Locate the cell with the specified text and output its [X, Y] center coordinate. 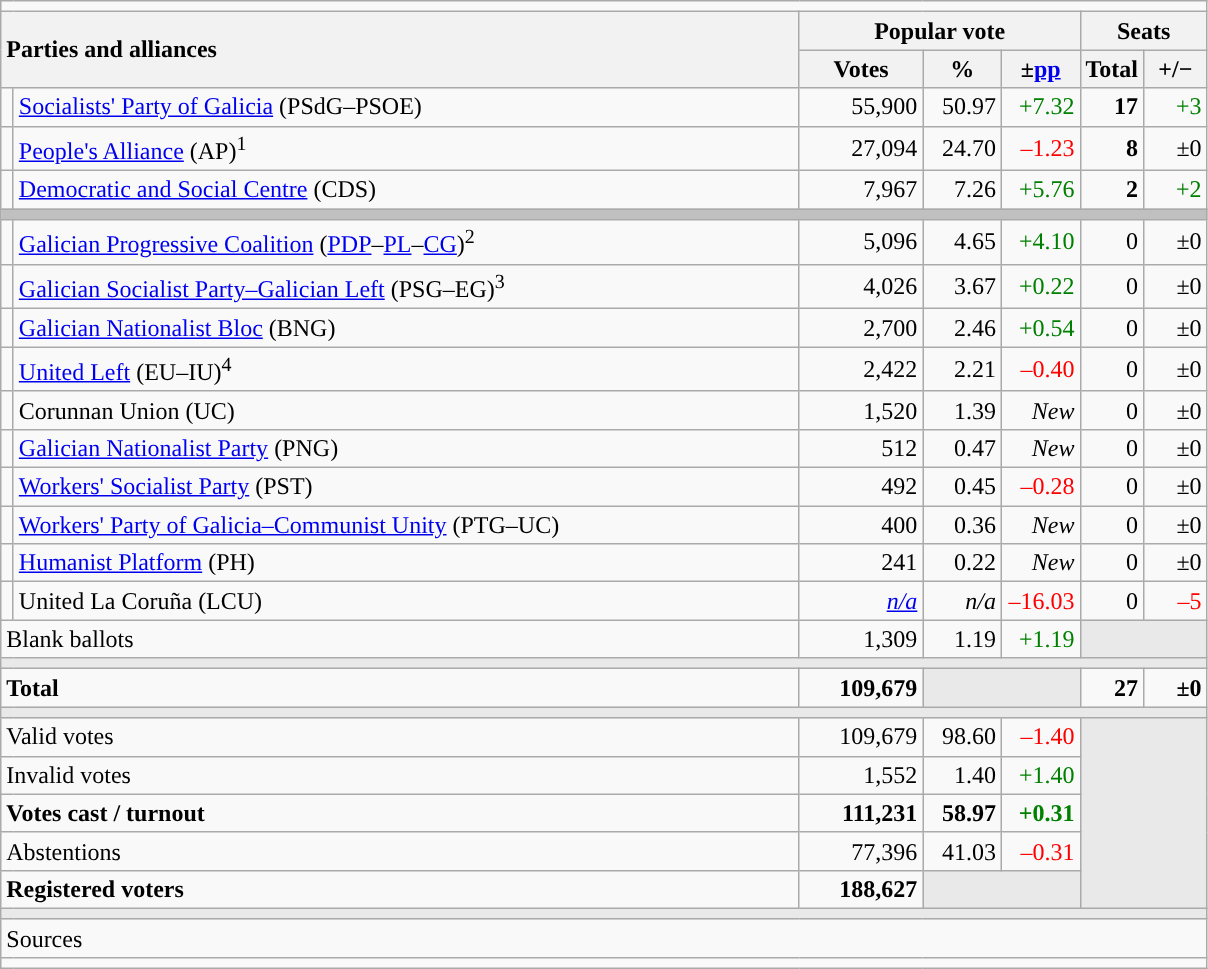
–0.31 [1040, 851]
Parties and alliances [400, 50]
+7.32 [1040, 107]
7,967 [861, 190]
512 [861, 448]
0.45 [962, 487]
58.97 [962, 813]
Galician Nationalist Party (PNG) [406, 448]
Humanist Platform (PH) [406, 563]
50.97 [962, 107]
Workers' Party of Galicia–Communist Unity (PTG–UC) [406, 525]
Galician Socialist Party–Galician Left (PSG–EG)3 [406, 286]
1,309 [861, 639]
+0.54 [1040, 328]
Popular vote [940, 31]
+2 [1176, 190]
7.26 [962, 190]
–0.28 [1040, 487]
Galician Progressive Coalition (PDP–PL–CG)2 [406, 242]
Sources [604, 938]
+1.19 [1040, 639]
+0.22 [1040, 286]
4,026 [861, 286]
Votes [861, 69]
+4.10 [1040, 242]
+5.76 [1040, 190]
+3 [1176, 107]
241 [861, 563]
1,520 [861, 410]
Democratic and Social Centre (CDS) [406, 190]
2.21 [962, 370]
Seats [1144, 31]
8 [1112, 148]
27,094 [861, 148]
1,552 [861, 775]
Votes cast / turnout [400, 813]
0.47 [962, 448]
55,900 [861, 107]
Galician Nationalist Bloc (BNG) [406, 328]
Registered voters [400, 889]
492 [861, 487]
111,231 [861, 813]
0.22 [962, 563]
Socialists' Party of Galicia (PSdG–PSOE) [406, 107]
188,627 [861, 889]
Workers' Socialist Party (PST) [406, 487]
Valid votes [400, 737]
United Left (EU–IU)4 [406, 370]
–0.40 [1040, 370]
People's Alliance (AP)1 [406, 148]
Blank ballots [400, 639]
Invalid votes [400, 775]
1.19 [962, 639]
+1.40 [1040, 775]
+0.31 [1040, 813]
–1.23 [1040, 148]
2 [1112, 190]
United La Coruña (LCU) [406, 601]
±pp [1040, 69]
1.39 [962, 410]
98.60 [962, 737]
–1.40 [1040, 737]
1.40 [962, 775]
+/− [1176, 69]
2,422 [861, 370]
400 [861, 525]
2,700 [861, 328]
Abstentions [400, 851]
27 [1112, 688]
24.70 [962, 148]
% [962, 69]
41.03 [962, 851]
3.67 [962, 286]
–5 [1176, 601]
2.46 [962, 328]
4.65 [962, 242]
17 [1112, 107]
77,396 [861, 851]
5,096 [861, 242]
0.36 [962, 525]
Corunnan Union (UC) [406, 410]
–16.03 [1040, 601]
